Search for the cell housing the specified text and yield its [x, y] center coordinate. 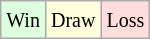
Win [24, 20]
Loss [126, 20]
Draw [72, 20]
